Find where the given text appears and provide that cell's center as (x, y) coordinate. 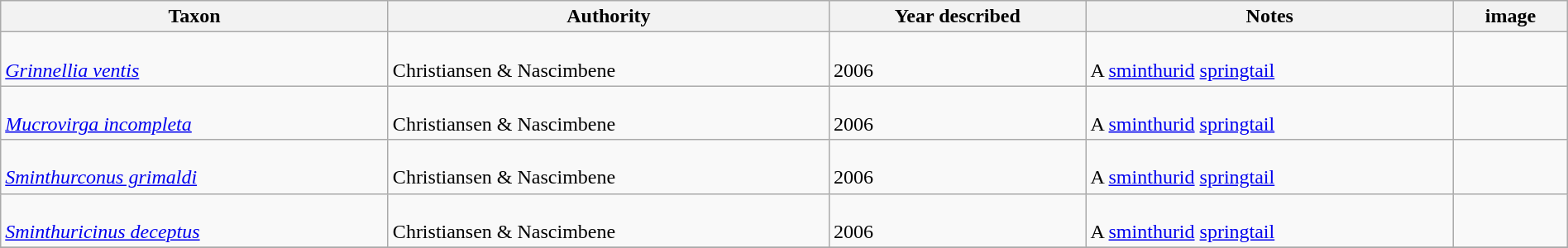
Mucrovirga incompleta (195, 112)
Sminthuricinus deceptus (195, 220)
Grinnellia ventis (195, 60)
Notes (1270, 17)
Sminthurconus grimaldi (195, 167)
image (1511, 17)
Authority (609, 17)
Taxon (195, 17)
Year described (957, 17)
